Extract the [X, Y] coordinate from the center of the cell holding the provided text.  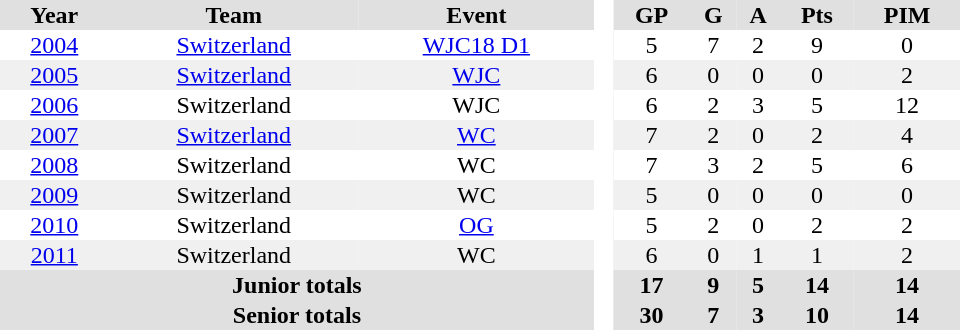
Team [234, 15]
2011 [54, 255]
2010 [54, 225]
Event [476, 15]
4 [907, 135]
2009 [54, 195]
Senior totals [297, 315]
10 [817, 315]
2007 [54, 135]
30 [652, 315]
G [713, 15]
OG [476, 225]
Pts [817, 15]
GP [652, 15]
2005 [54, 75]
WJC18 D1 [476, 45]
Junior totals [297, 285]
17 [652, 285]
2006 [54, 105]
PIM [907, 15]
A [758, 15]
2004 [54, 45]
2008 [54, 165]
12 [907, 105]
Year [54, 15]
